Search for the cell housing the specified text and yield its (x, y) center coordinate. 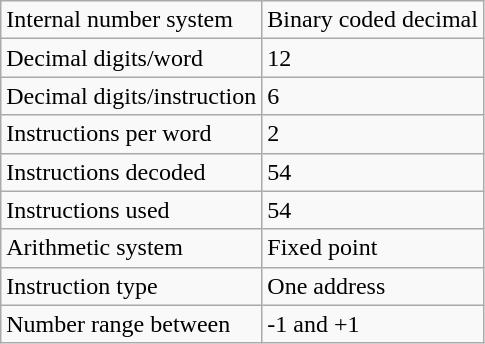
12 (373, 58)
Decimal digits/word (132, 58)
Instructions decoded (132, 172)
2 (373, 134)
Binary coded decimal (373, 20)
Instruction type (132, 286)
One address (373, 286)
Internal number system (132, 20)
Instructions per word (132, 134)
6 (373, 96)
Number range between (132, 324)
Decimal digits/instruction (132, 96)
Fixed point (373, 248)
Arithmetic system (132, 248)
Instructions used (132, 210)
-1 and +1 (373, 324)
